Find where the given text appears and provide that cell's center as (X, Y) coordinate. 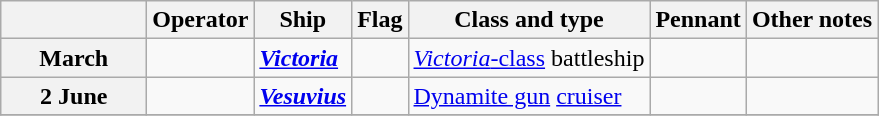
2 June (74, 96)
Pennant (698, 20)
Dynamite gun cruiser (529, 96)
Other notes (812, 20)
Ship (303, 20)
Vesuvius (303, 96)
Victoria (303, 58)
Victoria-class battleship (529, 58)
Operator (200, 20)
Class and type (529, 20)
March (74, 58)
Flag (380, 20)
